Detect which cell encompasses the target text, then output its (x, y) center coordinate. 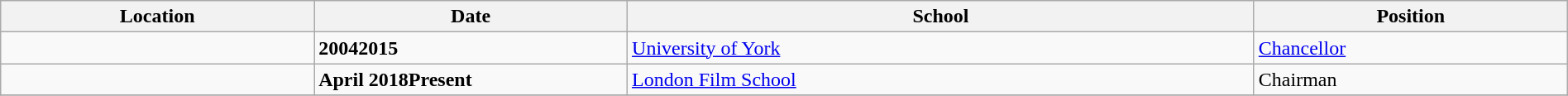
Chairman (1411, 79)
School (941, 17)
Date (471, 17)
University of York (941, 48)
Position (1411, 17)
Chancellor (1411, 48)
April 2018Present (471, 79)
20042015 (471, 48)
Location (157, 17)
London Film School (941, 79)
